Extract the (X, Y) coordinate from the center of the cell holding the provided text.  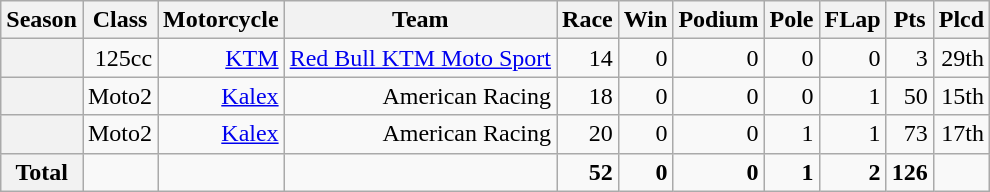
126 (910, 172)
17th (961, 134)
Motorcycle (222, 20)
Race (588, 20)
KTM (222, 58)
Win (646, 20)
20 (588, 134)
52 (588, 172)
Season (42, 20)
Plcd (961, 20)
125cc (120, 58)
2 (852, 172)
18 (588, 96)
3 (910, 58)
29th (961, 58)
FLap (852, 20)
Podium (718, 20)
73 (910, 134)
Pole (792, 20)
Class (120, 20)
15th (961, 96)
14 (588, 58)
Pts (910, 20)
Team (420, 20)
50 (910, 96)
Red Bull KTM Moto Sport (420, 58)
Total (42, 172)
